Detect which cell encompasses the target text, then output its (x, y) center coordinate. 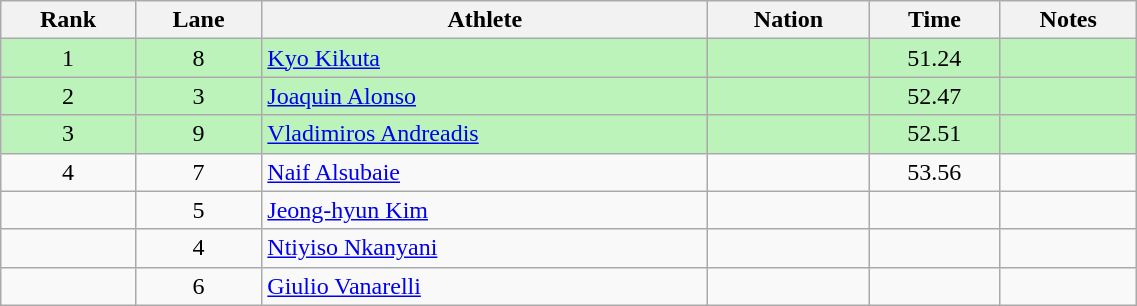
Joaquin Alonso (485, 96)
Athlete (485, 20)
Lane (198, 20)
51.24 (934, 58)
Notes (1068, 20)
52.51 (934, 134)
52.47 (934, 96)
Rank (68, 20)
Naif Alsubaie (485, 172)
Kyo Kikuta (485, 58)
53.56 (934, 172)
Time (934, 20)
9 (198, 134)
Ntiyiso Nkanyani (485, 248)
1 (68, 58)
2 (68, 96)
Jeong-hyun Kim (485, 210)
Nation (788, 20)
5 (198, 210)
Giulio Vanarelli (485, 286)
6 (198, 286)
7 (198, 172)
Vladimiros Andreadis (485, 134)
8 (198, 58)
